Provide the [x, y] coordinate of the cell's center where the given text is located.  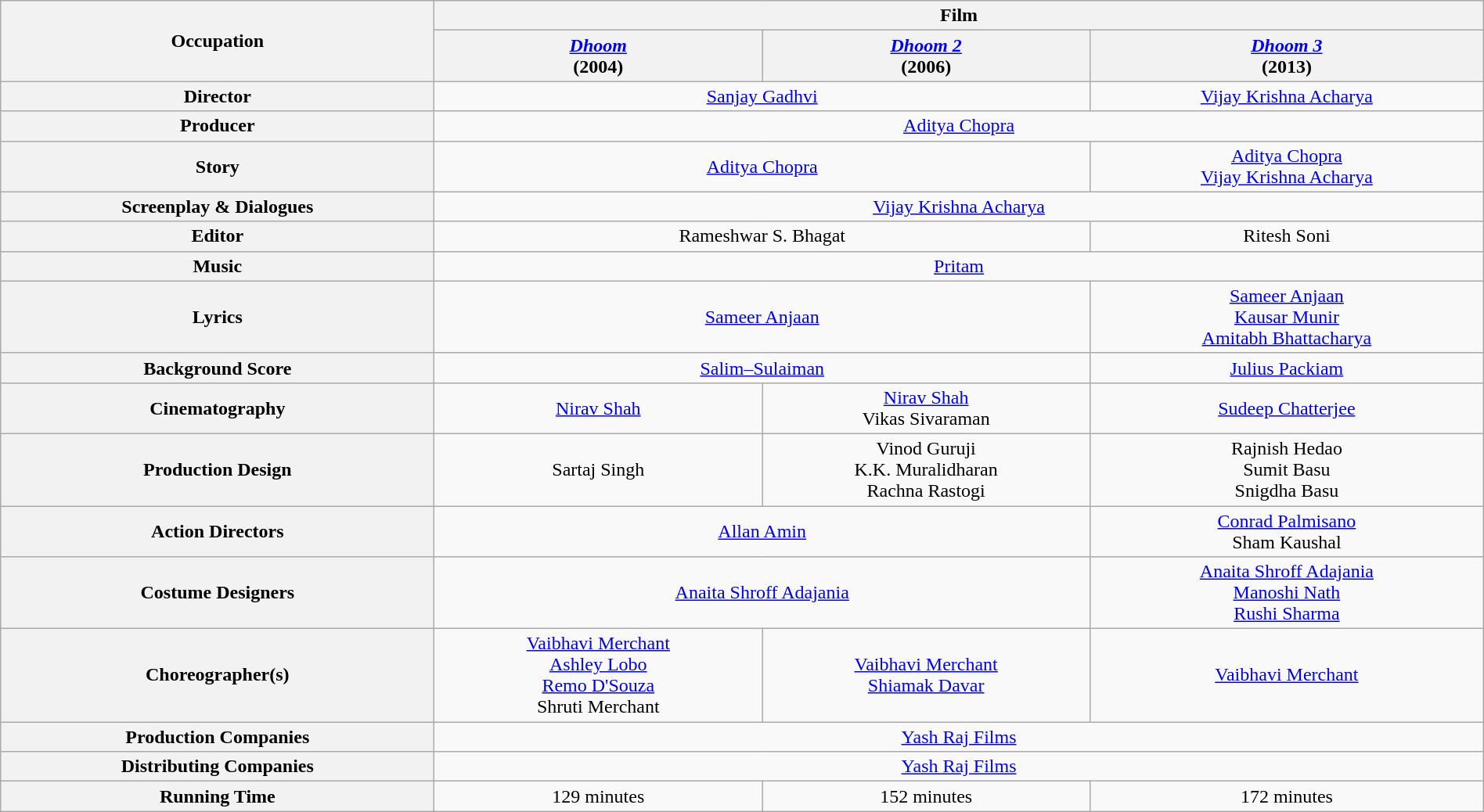
Salim–Sulaiman [762, 368]
Sartaj Singh [598, 469]
Ritesh Soni [1287, 236]
Vinod GurujiK.K. MuralidharanRachna Rastogi [927, 469]
Choreographer(s) [218, 676]
Lyrics [218, 317]
Nirav Shah Vikas Sivaraman [927, 408]
172 minutes [1287, 796]
Background Score [218, 368]
Editor [218, 236]
Rameshwar S. Bhagat [762, 236]
Dhoom (2004) [598, 56]
129 minutes [598, 796]
152 minutes [927, 796]
Anaita Shroff AdajaniaManoshi NathRushi Sharma [1287, 593]
Distributing Companies [218, 767]
Aditya ChopraVijay Krishna Acharya [1287, 166]
Production Companies [218, 737]
Screenplay & Dialogues [218, 207]
Conrad PalmisanoSham Kaushal [1287, 530]
Rajnish HedaoSumit BasuSnigdha Basu [1287, 469]
Production Design [218, 469]
Dhoom 3 (2013) [1287, 56]
Vaibhavi MerchantShiamak Davar [927, 676]
Costume Designers [218, 593]
Running Time [218, 796]
Director [218, 96]
Sameer Anjaan [762, 317]
Vaibhavi MerchantAshley LoboRemo D'SouzaShruti Merchant [598, 676]
Nirav Shah [598, 408]
Pritam [959, 266]
Film [959, 16]
Sameer AnjaanKausar MunirAmitabh Bhattacharya [1287, 317]
Producer [218, 126]
Anaita Shroff Adajania [762, 593]
Sudeep Chatterjee [1287, 408]
Vaibhavi Merchant [1287, 676]
Story [218, 166]
Action Directors [218, 530]
Sanjay Gadhvi [762, 96]
Julius Packiam [1287, 368]
Allan Amin [762, 530]
Cinematography [218, 408]
Music [218, 266]
Dhoom 2 (2006) [927, 56]
Occupation [218, 41]
